From the cell containing the given text, extract its center point as (x, y) coordinate. 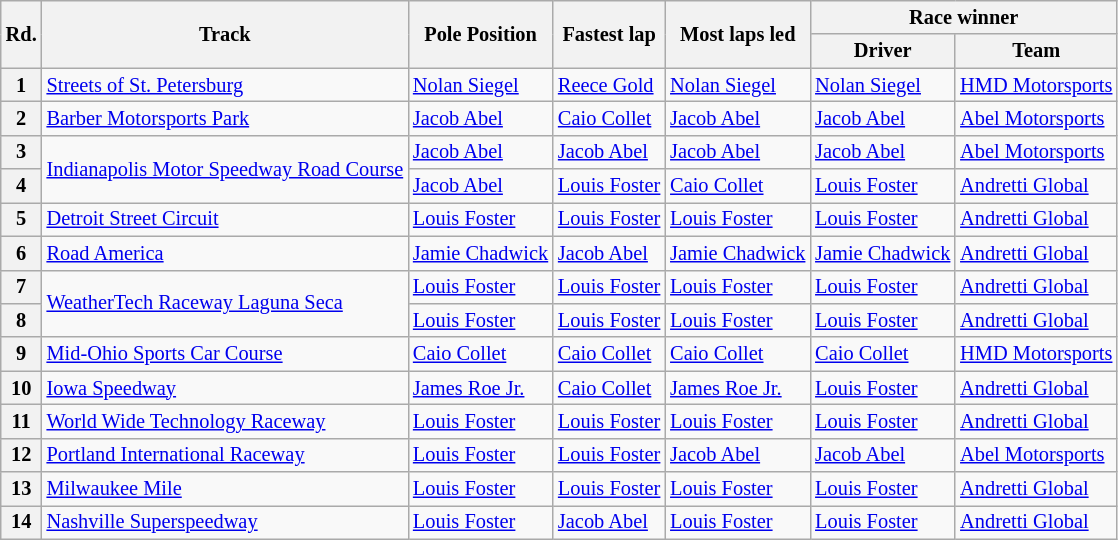
Race winner (964, 17)
13 (22, 489)
11 (22, 421)
14 (22, 522)
7 (22, 287)
Driver (882, 51)
Milwaukee Mile (225, 489)
8 (22, 320)
Iowa Speedway (225, 388)
Reece Gold (609, 85)
1 (22, 85)
World Wide Technology Raceway (225, 421)
6 (22, 253)
Pole Position (480, 34)
Indianapolis Motor Speedway Road Course (225, 168)
4 (22, 186)
5 (22, 219)
Barber Motorsports Park (225, 118)
10 (22, 388)
Mid-Ohio Sports Car Course (225, 354)
Streets of St. Petersburg (225, 85)
12 (22, 455)
9 (22, 354)
Rd. (22, 34)
2 (22, 118)
Nashville Superspeedway (225, 522)
Fastest lap (609, 34)
Road America (225, 253)
Detroit Street Circuit (225, 219)
Most laps led (738, 34)
WeatherTech Raceway Laguna Seca (225, 304)
Team (1036, 51)
Track (225, 34)
Portland International Raceway (225, 455)
3 (22, 152)
